Identify which cell holds the provided text, then report its (x, y) central coordinate. 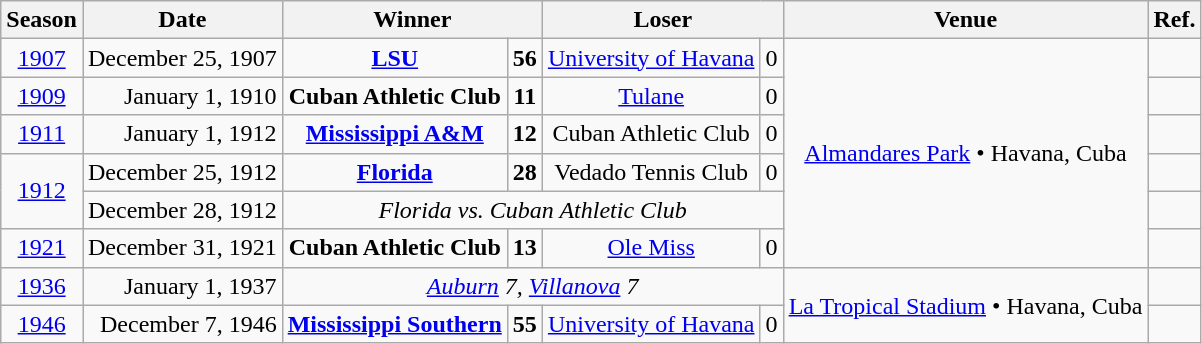
Mississippi A&M (394, 134)
13 (524, 248)
Auburn 7, Villanova 7 (532, 286)
December 7, 1946 (182, 324)
Venue (966, 20)
Vedado Tennis Club (651, 172)
1921 (42, 248)
Season (42, 20)
Mississippi Southern (394, 324)
1907 (42, 58)
December 28, 1912 (182, 210)
Florida (394, 172)
1911 (42, 134)
Ref. (1174, 20)
LSU (394, 58)
January 1, 1910 (182, 96)
Florida vs. Cuban Athletic Club (532, 210)
1946 (42, 324)
Loser (662, 20)
1936 (42, 286)
11 (524, 96)
December 25, 1912 (182, 172)
56 (524, 58)
55 (524, 324)
28 (524, 172)
Date (182, 20)
1912 (42, 191)
Almandares Park • Havana, Cuba (966, 153)
January 1, 1912 (182, 134)
12 (524, 134)
1909 (42, 96)
December 31, 1921 (182, 248)
December 25, 1907 (182, 58)
La Tropical Stadium • Havana, Cuba (966, 305)
Tulane (651, 96)
January 1, 1937 (182, 286)
Ole Miss (651, 248)
Winner (412, 20)
